Identify which cell holds the provided text, then report its [x, y] central coordinate. 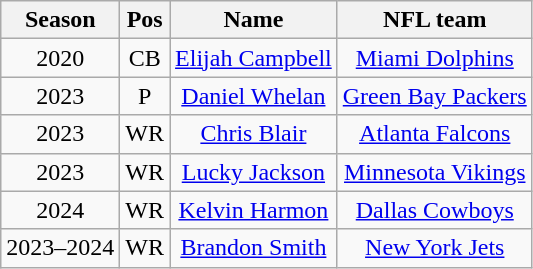
New York Jets [434, 248]
Atlanta Falcons [434, 134]
P [145, 96]
Name [254, 20]
Kelvin Harmon [254, 210]
Elijah Campbell [254, 58]
Minnesota Vikings [434, 172]
Miami Dolphins [434, 58]
Chris Blair [254, 134]
NFL team [434, 20]
2023–2024 [60, 248]
CB [145, 58]
Brandon Smith [254, 248]
Dallas Cowboys [434, 210]
Pos [145, 20]
Lucky Jackson [254, 172]
Daniel Whelan [254, 96]
2020 [60, 58]
2024 [60, 210]
Green Bay Packers [434, 96]
Season [60, 20]
